Output the [x, y] coordinate of the center of the cell containing the given text.  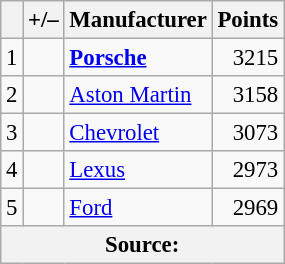
2969 [248, 208]
2973 [248, 170]
Aston Martin [138, 95]
3215 [248, 58]
5 [12, 208]
3158 [248, 95]
2 [12, 95]
Source: [142, 245]
4 [12, 170]
Ford [138, 208]
Points [248, 20]
1 [12, 58]
Chevrolet [138, 133]
+/– [44, 20]
3073 [248, 133]
3 [12, 133]
Lexus [138, 170]
Porsche [138, 58]
Manufacturer [138, 20]
